Identify which cell holds the provided text, then report its (X, Y) central coordinate. 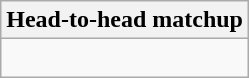
Head-to-head matchup (125, 20)
